For the text-containing cell, return its midpoint in (X, Y) coordinate format. 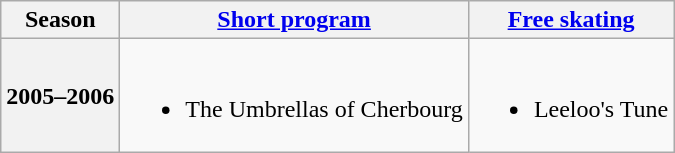
2005–2006 (60, 96)
Leeloo's Tune (570, 96)
The Umbrellas of Cherbourg (294, 96)
Season (60, 20)
Free skating (570, 20)
Short program (294, 20)
